Capture the cell that displays the provided text and extract its (x, y) central coordinate. 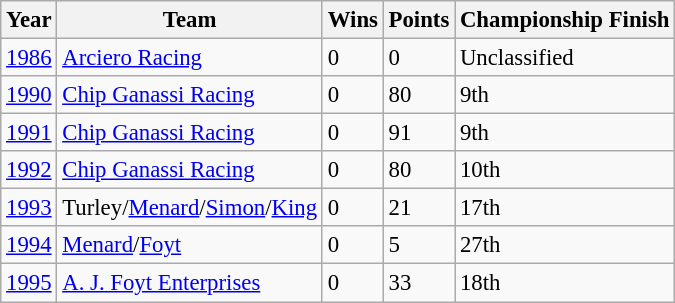
Wins (352, 20)
1992 (29, 170)
Turley/Menard/Simon/King (190, 208)
18th (565, 283)
1990 (29, 95)
1986 (29, 58)
Year (29, 20)
Menard/Foyt (190, 245)
17th (565, 208)
Championship Finish (565, 20)
33 (418, 283)
Unclassified (565, 58)
21 (418, 208)
27th (565, 245)
Team (190, 20)
1995 (29, 283)
Arciero Racing (190, 58)
1991 (29, 133)
Points (418, 20)
A. J. Foyt Enterprises (190, 283)
1994 (29, 245)
91 (418, 133)
1993 (29, 208)
10th (565, 170)
5 (418, 245)
